Return the (x, y) coordinate for the center point of the cell that contains the specified text.  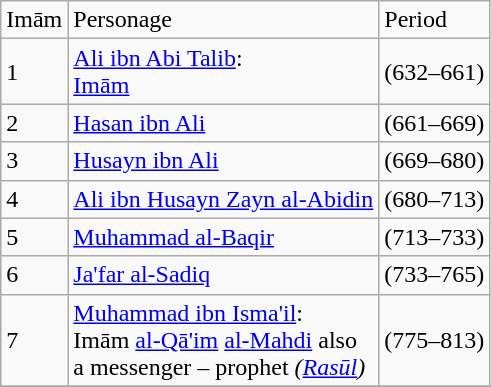
(669–680) (434, 161)
(775–813) (434, 340)
(661–669) (434, 123)
(632–661) (434, 72)
(680–713) (434, 199)
Ja'far al-Sadiq (224, 275)
Husayn ibn Ali (224, 161)
Ali ibn Husayn Zayn al-Abidin (224, 199)
Period (434, 20)
2 (34, 123)
(713–733) (434, 237)
Hasan ibn Ali (224, 123)
4 (34, 199)
Ali ibn Abi Talib:Imām (224, 72)
Muhammad al-Baqir (224, 237)
Muhammad ibn Isma'il:Imām al-Qā'im al-Mahdi alsoa messenger – prophet (Rasūl) (224, 340)
Personage (224, 20)
5 (34, 237)
1 (34, 72)
(733–765) (434, 275)
3 (34, 161)
Imām (34, 20)
6 (34, 275)
7 (34, 340)
